Return [X, Y] of the center of cell containing provided text 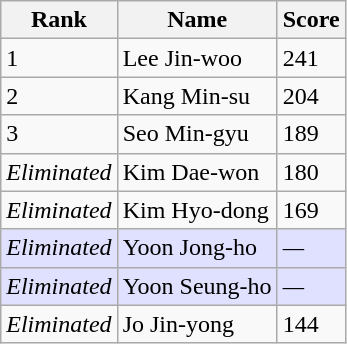
2 [59, 96]
144 [311, 324]
Jo Jin-yong [197, 324]
Lee Jin-woo [197, 58]
241 [311, 58]
Score [311, 20]
Rank [59, 20]
Kim Hyo-dong [197, 210]
3 [59, 134]
180 [311, 172]
204 [311, 96]
Yoon Seung-ho [197, 286]
Kang Min-su [197, 96]
169 [311, 210]
Seo Min-gyu [197, 134]
Yoon Jong-ho [197, 248]
Kim Dae-won [197, 172]
189 [311, 134]
Name [197, 20]
1 [59, 58]
